Provide the [x, y] coordinate of the cell's center where the given text is located.  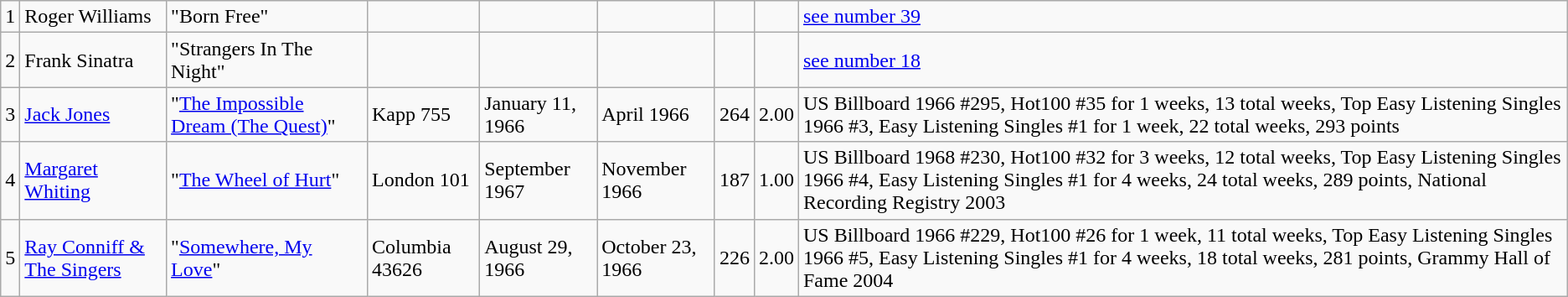
1 [10, 17]
1.00 [776, 180]
Jack Jones [94, 114]
"Born Free" [267, 17]
"The Impossible Dream (The Quest)" [267, 114]
Kapp 755 [423, 114]
2 [10, 60]
London 101 [423, 180]
August 29, 1966 [539, 258]
264 [734, 114]
April 1966 [657, 114]
"The Wheel of Hurt" [267, 180]
November 1966 [657, 180]
see number 18 [1183, 60]
Roger Williams [94, 17]
4 [10, 180]
"Strangers In The Night" [267, 60]
Columbia 43626 [423, 258]
226 [734, 258]
187 [734, 180]
October 23, 1966 [657, 258]
September 1967 [539, 180]
Frank Sinatra [94, 60]
see number 39 [1183, 17]
Ray Conniff & The Singers [94, 258]
Margaret Whiting [94, 180]
3 [10, 114]
"Somewhere, My Love" [267, 258]
5 [10, 258]
January 11, 1966 [539, 114]
